Locate the cell with the specified text and output its (x, y) center coordinate. 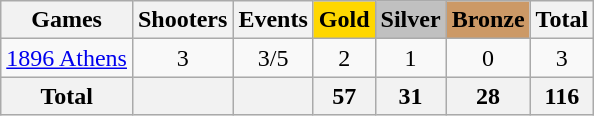
Bronze (488, 20)
1 (410, 58)
Events (273, 20)
31 (410, 96)
Gold (344, 20)
1896 Athens (67, 58)
28 (488, 96)
0 (488, 58)
Shooters (182, 20)
2 (344, 58)
57 (344, 96)
Games (67, 20)
3/5 (273, 58)
Silver (410, 20)
116 (562, 96)
